Output the (X, Y) coordinate of the center of the cell containing the given text.  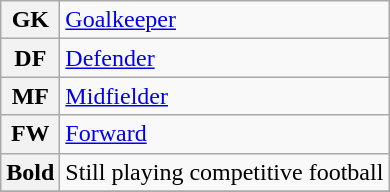
MF (30, 96)
Forward (224, 134)
FW (30, 134)
DF (30, 58)
Midfielder (224, 96)
Defender (224, 58)
Goalkeeper (224, 20)
Bold (30, 172)
Still playing competitive football (224, 172)
GK (30, 20)
